For the text-containing cell, return its midpoint in [x, y] coordinate format. 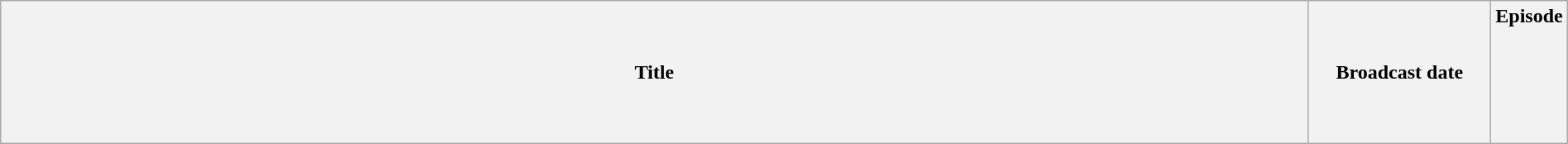
Episode [1529, 73]
Title [655, 73]
Broadcast date [1399, 73]
